From the cell containing the given text, extract its center point as (x, y) coordinate. 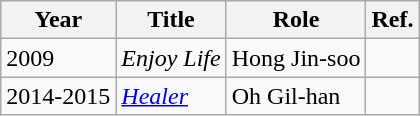
2014-2015 (58, 96)
Title (171, 20)
Year (58, 20)
Role (296, 20)
2009 (58, 58)
Ref. (392, 20)
Enjoy Life (171, 58)
Hong Jin-soo (296, 58)
Healer (171, 96)
Oh Gil-han (296, 96)
